Detect which cell encompasses the target text, then output its [X, Y] center coordinate. 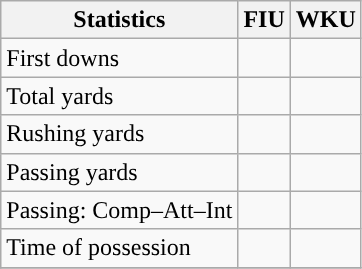
Total yards [120, 96]
FIU [264, 20]
Statistics [120, 20]
Time of possession [120, 248]
Passing yards [120, 172]
Rushing yards [120, 134]
Passing: Comp–Att–Int [120, 210]
WKU [326, 20]
First downs [120, 58]
